For the text-containing cell, return its midpoint in (X, Y) coordinate format. 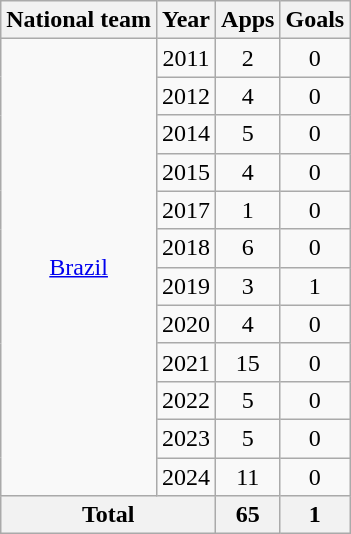
Goals (315, 20)
2021 (186, 362)
2017 (186, 210)
2020 (186, 324)
2015 (186, 172)
2018 (186, 248)
11 (248, 477)
2012 (186, 96)
2 (248, 58)
2019 (186, 286)
2024 (186, 477)
3 (248, 286)
65 (248, 515)
2022 (186, 400)
15 (248, 362)
2023 (186, 438)
Apps (248, 20)
6 (248, 248)
National team (79, 20)
2014 (186, 134)
Year (186, 20)
Total (108, 515)
Brazil (79, 268)
2011 (186, 58)
